Determine the (X, Y) coordinate at the center of the cell enclosing the given text.  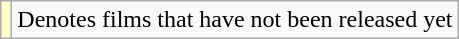
Denotes films that have not been released yet (235, 20)
